Locate the cell with the specified text and output its (x, y) center coordinate. 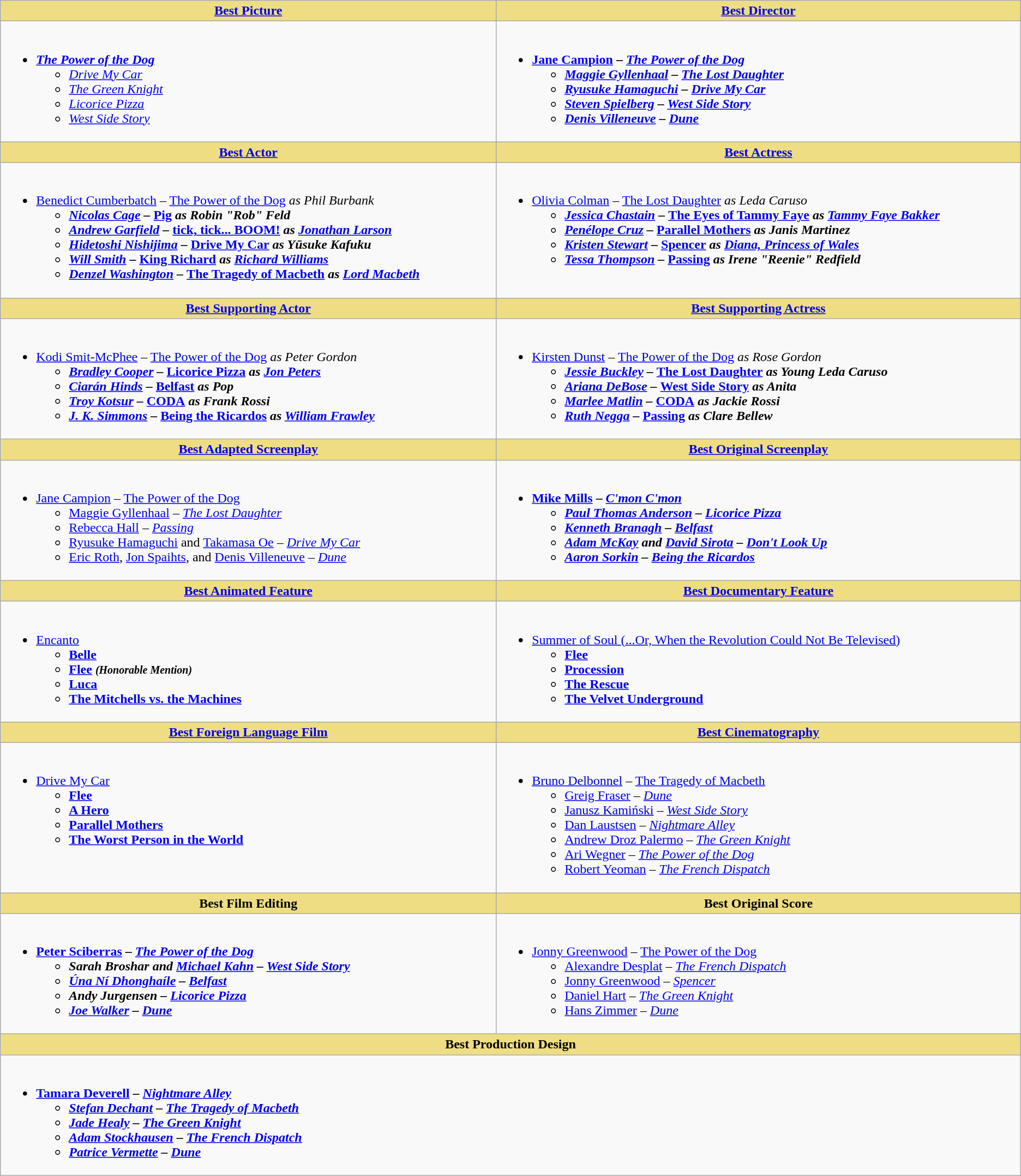
Best Original Score (759, 903)
Best Supporting Actress (759, 308)
Drive My CarFleeA HeroParallel MothersThe Worst Person in the World (249, 817)
Best Director (759, 11)
EncantoBelleFlee (Honorable Mention)LucaThe Mitchells vs. the Machines (249, 661)
Best Actor (249, 152)
The Power of the DogDrive My CarThe Green KnightLicorice PizzaWest Side Story (249, 82)
Best Original Screenplay (759, 449)
Best Production Design (510, 1045)
Best Adapted Screenplay (249, 449)
Best Actress (759, 152)
Best Foreign Language Film (249, 732)
Best Film Editing (249, 903)
Summer of Soul (...Or, When the Revolution Could Not Be Televised)FleeProcessionThe RescueThe Velvet Underground (759, 661)
Best Animated Feature (249, 591)
Best Supporting Actor (249, 308)
Best Documentary Feature (759, 591)
Best Picture (249, 11)
Best Cinematography (759, 732)
